Scan for the cell matching the given text and deliver its (X, Y) coordinate at center. 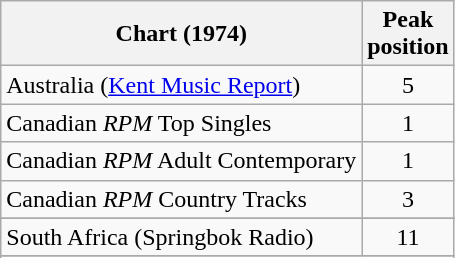
Peakposition (408, 34)
5 (408, 85)
Canadian RPM Country Tracks (182, 199)
Australia (Kent Music Report) (182, 85)
South Africa (Springbok Radio) (182, 237)
11 (408, 237)
Canadian RPM Adult Contemporary (182, 161)
3 (408, 199)
Chart (1974) (182, 34)
Canadian RPM Top Singles (182, 123)
